Return [x, y] of the center of cell containing provided text 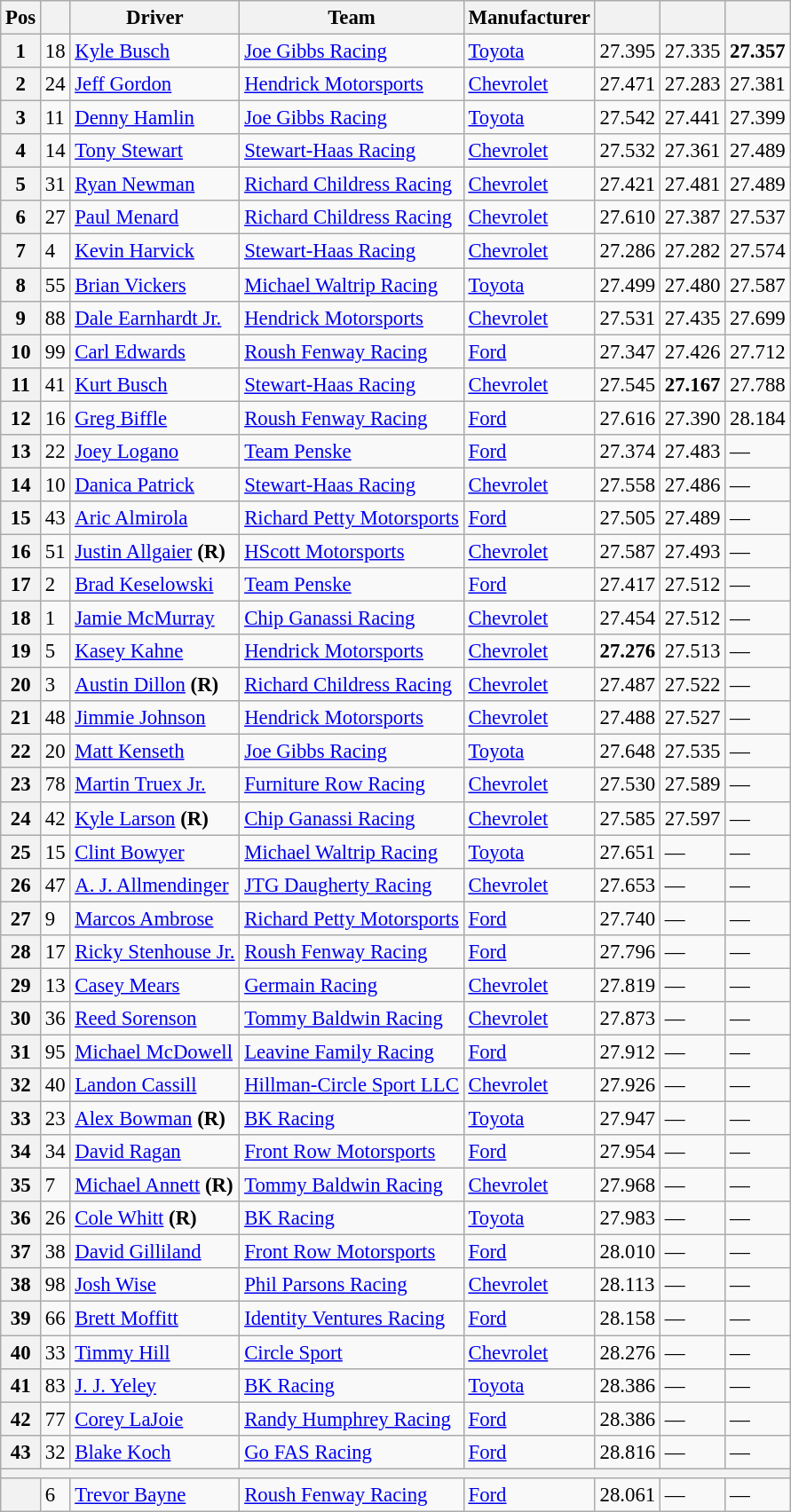
Carl Edwards [154, 351]
27.426 [692, 351]
Clint Bowyer [154, 852]
Kurt Busch [154, 384]
27.558 [627, 484]
Matt Kenseth [154, 752]
39 [21, 1319]
Brad Keselowski [154, 585]
Circle Sport [352, 1352]
Driver [154, 18]
30 [21, 1019]
27.574 [758, 251]
Jimmie Johnson [154, 718]
27.483 [692, 452]
Landon Cassill [154, 1085]
A. J. Allmendinger [154, 885]
27.499 [627, 285]
12 [21, 418]
Tony Stewart [154, 151]
Marcos Ambrose [154, 918]
27.530 [627, 785]
27.535 [692, 752]
Kasey Kahne [154, 651]
Joey Logano [154, 452]
27.480 [692, 285]
77 [55, 1419]
25 [21, 852]
Blake Koch [154, 1452]
27.947 [627, 1119]
Go FAS Racing [352, 1452]
55 [55, 285]
27.585 [627, 818]
27.616 [627, 418]
29 [21, 985]
27.276 [627, 651]
28 [21, 952]
27.357 [758, 51]
28.816 [627, 1452]
51 [55, 551]
27.493 [692, 551]
Manufacturer [529, 18]
27.417 [627, 585]
Leavine Family Racing [352, 1051]
27.542 [627, 118]
27.873 [627, 1019]
27.381 [758, 84]
27.712 [758, 351]
27.651 [627, 852]
Justin Allgaier (R) [154, 551]
27.347 [627, 351]
Danica Patrick [154, 484]
27.740 [627, 918]
HScott Motorsports [352, 551]
27.488 [627, 718]
Trevor Bayne [154, 1495]
Michael Annett (R) [154, 1185]
Jamie McMurray [154, 618]
98 [55, 1286]
Kyle Larson (R) [154, 818]
Furniture Row Racing [352, 785]
27.788 [758, 384]
Paul Menard [154, 217]
Kyle Busch [154, 51]
27.968 [627, 1185]
27.283 [692, 84]
27.471 [627, 84]
27.527 [692, 718]
27.435 [692, 318]
28.158 [627, 1319]
27.983 [627, 1218]
27.481 [692, 185]
27.421 [627, 185]
35 [21, 1185]
Ryan Newman [154, 185]
Identity Ventures Racing [352, 1319]
27.395 [627, 51]
Pos [21, 18]
27.361 [692, 151]
27.454 [627, 618]
27.653 [627, 885]
27.796 [627, 952]
Austin Dillon (R) [154, 685]
27.589 [692, 785]
27.399 [758, 118]
Phil Parsons Racing [352, 1286]
66 [55, 1319]
27.286 [627, 251]
28.184 [758, 418]
27.597 [692, 818]
Dale Earnhardt Jr. [154, 318]
28.113 [627, 1286]
28.061 [627, 1495]
8 [21, 285]
Casey Mears [154, 985]
27.819 [627, 985]
37 [21, 1252]
Randy Humphrey Racing [352, 1419]
David Ragan [154, 1152]
27.505 [627, 518]
Hillman-Circle Sport LLC [352, 1085]
27.648 [627, 752]
Jeff Gordon [154, 84]
Alex Bowman (R) [154, 1119]
47 [55, 885]
27.513 [692, 651]
27.926 [627, 1085]
83 [55, 1385]
27.335 [692, 51]
78 [55, 785]
27.545 [627, 384]
Michael McDowell [154, 1051]
48 [55, 718]
99 [55, 351]
27.912 [627, 1051]
27.390 [692, 418]
27.487 [627, 685]
J. J. Yeley [154, 1385]
88 [55, 318]
Brian Vickers [154, 285]
David Gilliland [154, 1252]
27.167 [692, 384]
Martin Truex Jr. [154, 785]
27.610 [627, 217]
28.276 [627, 1352]
27.532 [627, 151]
Corey LaJoie [154, 1419]
Josh Wise [154, 1286]
27.531 [627, 318]
27.537 [758, 217]
Denny Hamlin [154, 118]
28.010 [627, 1252]
Cole Whitt (R) [154, 1218]
27.486 [692, 484]
Germain Racing [352, 985]
Greg Biffle [154, 418]
Timmy Hill [154, 1352]
27.522 [692, 685]
19 [21, 651]
27.282 [692, 251]
Ricky Stenhouse Jr. [154, 952]
27.387 [692, 217]
27.699 [758, 318]
95 [55, 1051]
27.441 [692, 118]
Brett Moffitt [154, 1319]
27.954 [627, 1152]
Reed Sorenson [154, 1019]
27.374 [627, 452]
21 [21, 718]
Kevin Harvick [154, 251]
Team [352, 18]
JTG Daugherty Racing [352, 885]
Aric Almirola [154, 518]
